Return (X, Y) of the center of cell containing provided text 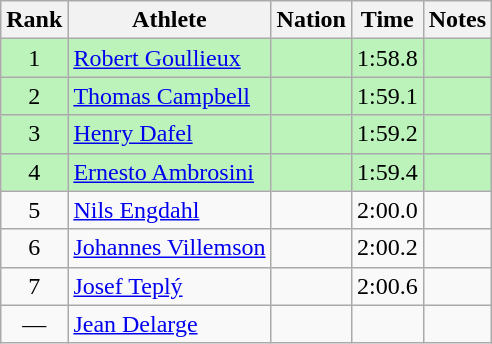
5 (34, 210)
Johannes Villemson (170, 248)
Ernesto Ambrosini (170, 172)
2 (34, 96)
2:00.0 (387, 210)
Henry Dafel (170, 134)
1:59.1 (387, 96)
1:59.4 (387, 172)
Nils Engdahl (170, 210)
2:00.6 (387, 286)
— (34, 324)
Athlete (170, 20)
1:59.2 (387, 134)
6 (34, 248)
Rank (34, 20)
Robert Goullieux (170, 58)
3 (34, 134)
2:00.2 (387, 248)
Notes (457, 20)
Nation (311, 20)
Thomas Campbell (170, 96)
1 (34, 58)
Time (387, 20)
4 (34, 172)
7 (34, 286)
1:58.8 (387, 58)
Jean Delarge (170, 324)
Josef Teplý (170, 286)
